Detect which cell encompasses the target text, then output its (x, y) center coordinate. 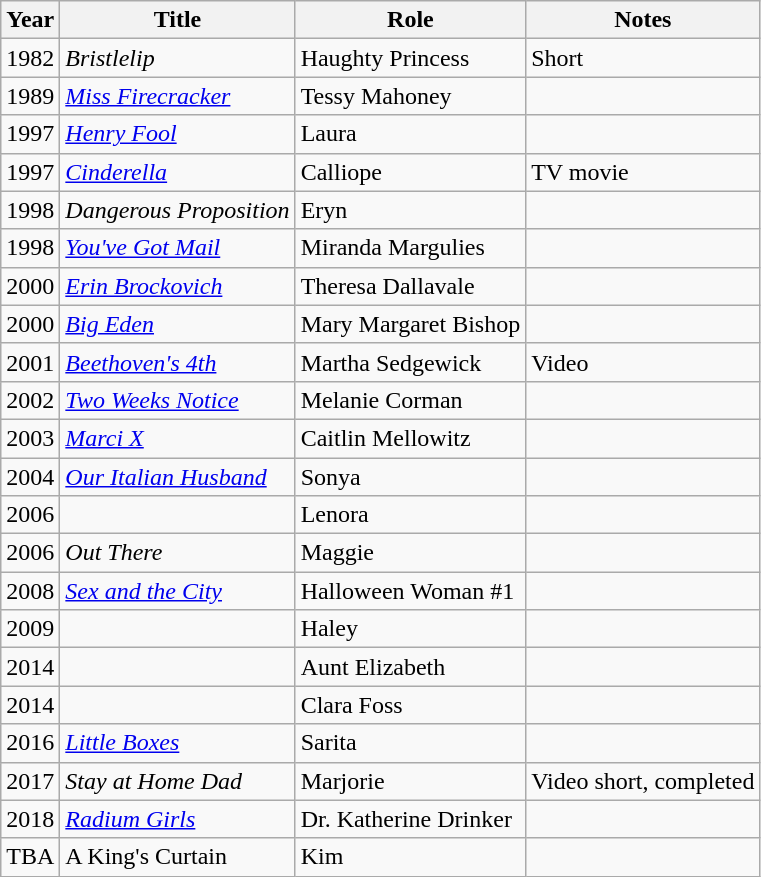
Dr. Katherine Drinker (410, 819)
Title (178, 20)
Henry Fool (178, 134)
Calliope (410, 172)
A King's Curtain (178, 857)
Aunt Elizabeth (410, 667)
Miranda Margulies (410, 248)
2017 (30, 781)
Dangerous Proposition (178, 210)
Out There (178, 553)
1989 (30, 96)
Big Eden (178, 324)
Our Italian Husband (178, 477)
Haughty Princess (410, 58)
2004 (30, 477)
Short (643, 58)
Laura (410, 134)
Video short, completed (643, 781)
Bristlelip (178, 58)
Stay at Home Dad (178, 781)
2002 (30, 400)
Marjorie (410, 781)
Clara Foss (410, 705)
2008 (30, 591)
Tessy Mahoney (410, 96)
Cinderella (178, 172)
Eryn (410, 210)
Sonya (410, 477)
Two Weeks Notice (178, 400)
Marci X (178, 438)
2016 (30, 743)
Haley (410, 629)
TBA (30, 857)
Halloween Woman #1 (410, 591)
Radium Girls (178, 819)
Mary Margaret Bishop (410, 324)
2003 (30, 438)
Maggie (410, 553)
Sex and the City (178, 591)
Miss Firecracker (178, 96)
TV movie (643, 172)
Martha Sedgewick (410, 362)
Beethoven's 4th (178, 362)
Theresa Dallavale (410, 286)
Erin Brockovich (178, 286)
Notes (643, 20)
Lenora (410, 515)
Caitlin Mellowitz (410, 438)
Little Boxes (178, 743)
2009 (30, 629)
1982 (30, 58)
You've Got Mail (178, 248)
2001 (30, 362)
Melanie Corman (410, 400)
Kim (410, 857)
Year (30, 20)
Video (643, 362)
Role (410, 20)
2018 (30, 819)
Sarita (410, 743)
